Scan for the cell matching the given text and deliver its (X, Y) coordinate at center. 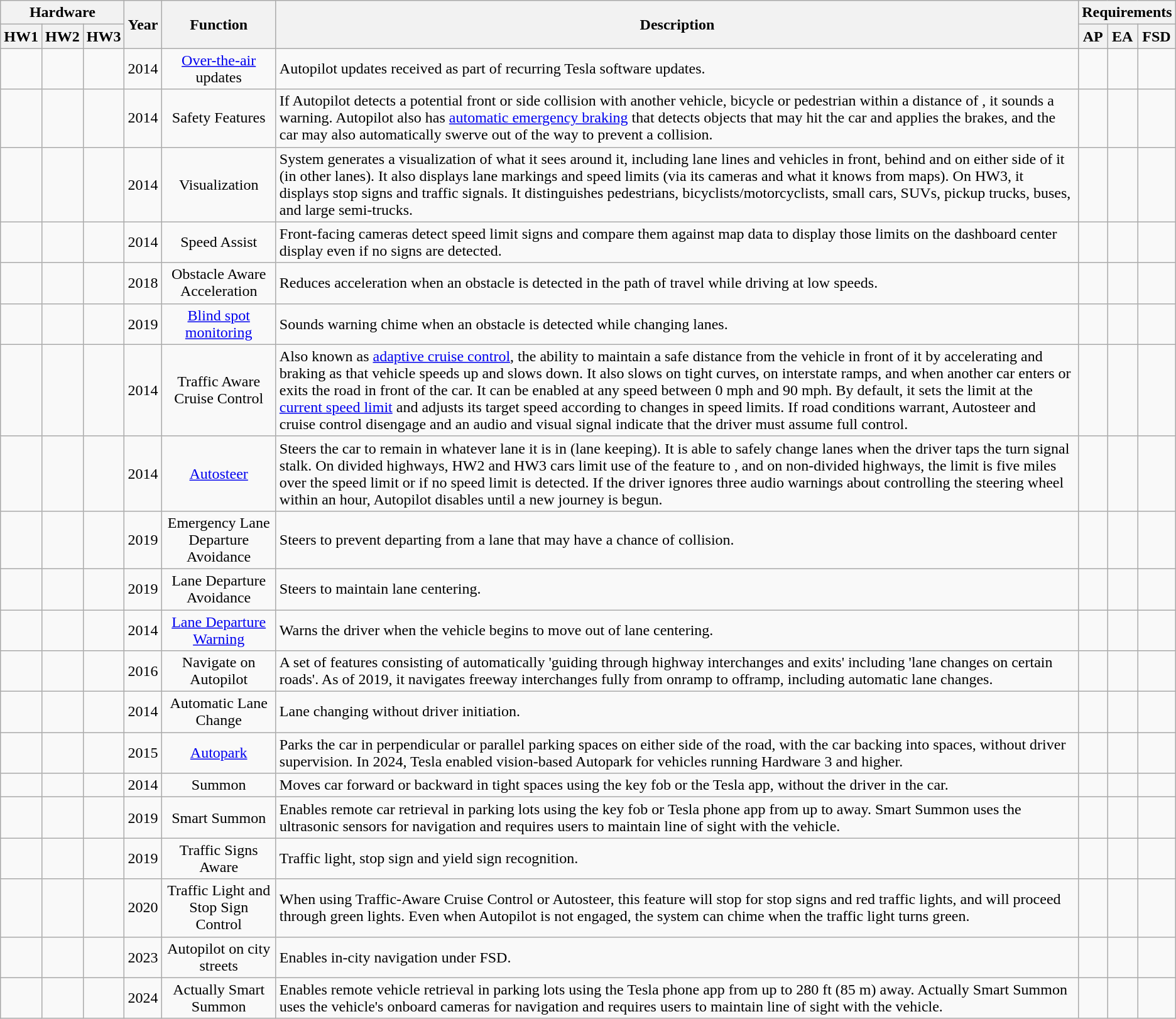
Requirements (1127, 13)
Navigate on Autopilot (219, 671)
Summon (219, 785)
Automatic Lane Change (219, 712)
EA (1123, 36)
Steers to prevent departing from a lane that may have a chance of collision. (677, 540)
Blind spot monitoring (219, 324)
Enables in-city navigation under FSD. (677, 957)
Steers to maintain lane centering. (677, 589)
Lane changing without driver initiation. (677, 712)
2020 (143, 908)
HW1 (21, 36)
FSD (1157, 36)
Lane Departure Warning (219, 629)
Smart Summon (219, 818)
Moves car forward or backward in tight spaces using the key fob or the Tesla app, without the driver in the car. (677, 785)
Sounds warning chime when an obstacle is detected while changing lanes. (677, 324)
Description (677, 25)
Traffic Signs Aware (219, 858)
Autopilot on city streets (219, 957)
Function (219, 25)
2015 (143, 753)
Autopark (219, 753)
Reduces acceleration when an obstacle is detected in the path of travel while driving at low speeds. (677, 283)
Hardware (63, 13)
Actually Smart Summon (219, 998)
Traffic Aware Cruise Control (219, 390)
Speed Assist (219, 242)
Warns the driver when the vehicle begins to move out of lane centering. (677, 629)
Lane Departure Avoidance (219, 589)
Autosteer (219, 474)
AP (1093, 36)
Emergency Lane Departure Avoidance (219, 540)
HW3 (104, 36)
Over-the-air updates (219, 69)
Visualization (219, 185)
2018 (143, 283)
HW2 (62, 36)
2023 (143, 957)
Autopilot updates received as part of recurring Tesla software updates. (677, 69)
2024 (143, 998)
Traffic Light and Stop Sign Control (219, 908)
Year (143, 25)
Obstacle Aware Acceleration (219, 283)
Safety Features (219, 118)
Traffic light, stop sign and yield sign recognition. (677, 858)
2016 (143, 671)
